Provide the [x, y] coordinate of the cell's center where the given text is located.  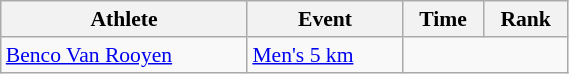
Time [444, 19]
Event [324, 19]
Men's 5 km [324, 55]
Athlete [124, 19]
Rank [526, 19]
Benco Van Rooyen [124, 55]
